Find where the given text appears and provide that cell's center as (x, y) coordinate. 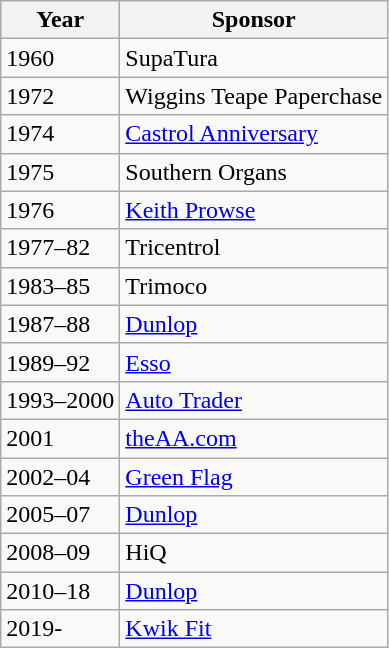
1989–92 (60, 362)
Kwik Fit (254, 629)
2002–04 (60, 477)
1974 (60, 134)
2010–18 (60, 591)
2008–09 (60, 553)
Tricentrol (254, 248)
Wiggins Teape Paperchase (254, 96)
2019- (60, 629)
1977–82 (60, 248)
Southern Organs (254, 172)
Trimoco (254, 286)
Green Flag (254, 477)
Castrol Anniversary (254, 134)
HiQ (254, 553)
1972 (60, 96)
1960 (60, 58)
Keith Prowse (254, 210)
1993–2000 (60, 400)
1976 (60, 210)
Sponsor (254, 20)
1975 (60, 172)
theAA.com (254, 438)
SupaTura (254, 58)
2001 (60, 438)
2005–07 (60, 515)
Year (60, 20)
1987–88 (60, 324)
Esso (254, 362)
Auto Trader (254, 400)
1983–85 (60, 286)
